Pinpoint the cell where the given text exists, returning its [X, Y] midpoint coordinate. 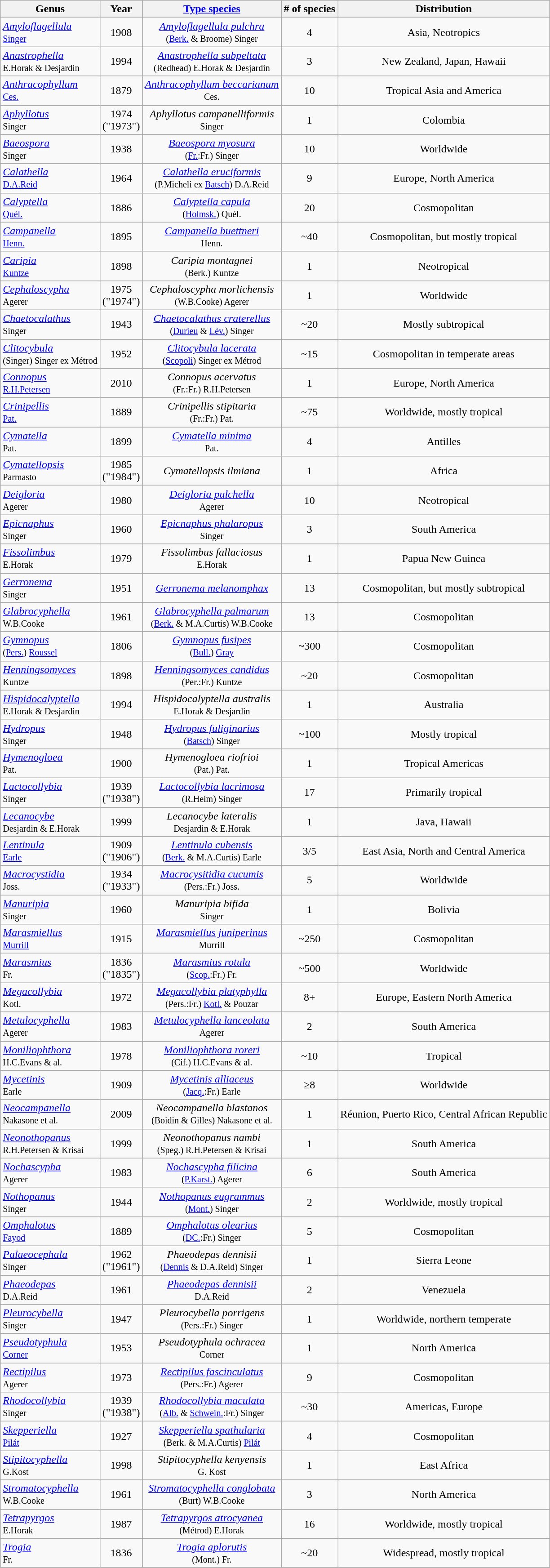
Fissolimbus fallaciosusE.Horak [212, 558]
Glabrocyphella palmarum(Berk. & M.A.Curtis) W.B.Cooke [212, 617]
GerronemaSinger [50, 588]
CaripiaKuntze [50, 266]
Manuripia bifidaSinger [212, 910]
Campanella buettneriHenn. [212, 236]
Cosmopolitan, but mostly subtropical [444, 588]
Europe, Eastern North America [444, 997]
~250 [310, 939]
AphyllotusSinger [50, 120]
Phaeodepas dennisii(Dennis & D.A.Reid) Singer [212, 1261]
AnastrophellaE.Horak & Desjardin [50, 61]
1915 [121, 939]
Metulocyphella lanceolataAgerer [212, 1027]
~100 [310, 734]
LactocollybiaSinger [50, 792]
1972 [121, 997]
NothopanusSinger [50, 1202]
Epicnaphus phalaropusSinger [212, 530]
17 [310, 792]
# of species [310, 9]
1879 [121, 91]
1938 [121, 149]
Aphyllotus campanelliformisSinger [212, 120]
1974("1973") [121, 120]
TrogiaFr. [50, 1553]
RectipilusAgerer [50, 1377]
1836 [121, 1553]
Stromatocyphella conglobata(Burt) W.B.Cooke [212, 1494]
1909("1906") [121, 851]
Clitocybula lacerata(Scopoli) Singer ex Métrod [212, 353]
CampanellaHenn. [50, 236]
Moniliophthora roreri(Cif.) H.C.Evans & al. [212, 1056]
AmyloflagellulaSinger [50, 32]
GlabrocyphellaW.B.Cooke [50, 617]
Asia, Neotropics [444, 32]
1934("1933") [121, 880]
RhodocollybiaSinger [50, 1407]
Stipitocyphella kenyensisG. Kost [212, 1466]
Connopus acervatus(Fr.:Fr.) R.H.Petersen [212, 383]
HydropusSinger [50, 734]
~40 [310, 236]
20 [310, 208]
CephaloscyphaAgerer [50, 295]
1836("1835") [121, 968]
Crinipellis stipitaria(Fr.:Fr.) Pat. [212, 413]
Lactocollybia lacrimosa(R.Heim) Singer [212, 792]
Deigloria pulchellaAgerer [212, 500]
Sierra Leone [444, 1261]
MetulocyphellaAgerer [50, 1027]
~500 [310, 968]
Cephaloscypha morlichensis(W.B.Cooke) Agerer [212, 295]
Pseudotyphula ochraceaCorner [212, 1349]
1806 [121, 646]
NochascyphaAgerer [50, 1172]
Lecanocybe lateralisDesjardin & E.Horak [212, 822]
Africa [444, 471]
NeonothopanusR.H.Petersen & Krisai [50, 1144]
Cosmopolitan in temperate areas [444, 353]
CymatellaPat. [50, 441]
ManuripiaSinger [50, 910]
Henningsomyces candidus(Per.:Fr.) Kuntze [212, 675]
PhaeodepasD.A.Reid [50, 1289]
FissolimbusE.Horak [50, 558]
Hymenogloea riofrioi(Pat.) Pat. [212, 763]
Gerronema melanomphax [212, 588]
Americas, Europe [444, 1407]
1980 [121, 500]
1987 [121, 1524]
1886 [121, 208]
CymatellopsisParmasto [50, 471]
NeocampanellaNakasone et al. [50, 1114]
Marasmius rotula(Scop.:Fr.) Fr. [212, 968]
~300 [310, 646]
TetrapyrgosE.Horak [50, 1524]
~15 [310, 353]
Hispidocalyptella australisE.Horak & Desjardin [212, 705]
Caripia montagnei(Berk.) Kuntze [212, 266]
Calathella eruciformis (P.Micheli ex Batsch) D.A.Reid [212, 178]
Year [121, 9]
HenningsomycesKuntze [50, 675]
1964 [121, 178]
Colombia [444, 120]
HymenogloeaPat. [50, 763]
Baeospora myosura(Fr.:Fr.) Singer [212, 149]
PseudotyphulaCorner [50, 1349]
AnthracophyllumCes. [50, 91]
Bolivia [444, 910]
PalaeocephalaSinger [50, 1261]
Anastrophella subpeltata(Redhead) E.Horak & Desjardin [212, 61]
Tetrapyrgos atrocyanea(Métrod) E.Horak [212, 1524]
CalathellaD.A.Reid [50, 178]
Phaeodepas dennisiiD.A.Reid [212, 1289]
Mostly tropical [444, 734]
MoniliophthoraH.C.Evans & al. [50, 1056]
1927 [121, 1436]
Clitocybula(Singer) Singer ex Métrod [50, 353]
Mycetinis alliaceus(Jacq.:Fr.) Earle [212, 1085]
New Zealand, Japan, Hawaii [444, 61]
Calyptella capula(Holmsk.) Quél. [212, 208]
HispidocalyptellaE.Horak & Desjardin [50, 705]
Gymnopus fusipes(Bull.) Gray [212, 646]
LecanocybeDesjardin & E.Horak [50, 822]
Mostly subtropical [444, 325]
Papua New Guinea [444, 558]
Réunion, Puerto Rico, Central African Republic [444, 1114]
1943 [121, 325]
Tropical Asia and America [444, 91]
1908 [121, 32]
1900 [121, 763]
CalyptellaQuél. [50, 208]
1975("1974") [121, 295]
Lentinula cubensis(Berk. & M.A.Curtis) Earle [212, 851]
~10 [310, 1056]
Worldwide, northern temperate [444, 1319]
Omphalotus olearius(DC.:Fr.) Singer [212, 1231]
Genus [50, 9]
1978 [121, 1056]
Nothopanus eugrammus(Mont.) Singer [212, 1202]
Rectipilus fascinculatus(Pers.:Fr.) Agerer [212, 1377]
1953 [121, 1349]
Trogia aplorutis(Mont.) Fr. [212, 1553]
Skepperiella spathularia(Berk. & M.A.Curtis) Pilát [212, 1436]
1998 [121, 1466]
Primarily tropical [444, 792]
~75 [310, 413]
ConnopusR.H.Petersen [50, 383]
Australia [444, 705]
16 [310, 1524]
1979 [121, 558]
≥8 [310, 1085]
OmphalotusFayod [50, 1231]
East Asia, North and Central America [444, 851]
2009 [121, 1114]
Nochascypha filicina(P.Karst.) Agerer [212, 1172]
StipitocyphellaG.Kost [50, 1466]
1895 [121, 236]
BaeosporaSinger [50, 149]
Widespread, mostly tropical [444, 1553]
CrinipellisPat. [50, 413]
Neonothopanus nambi(Speg.) R.H.Petersen & Krisai [212, 1144]
EpicnaphusSinger [50, 530]
MacrocystidiaJoss. [50, 880]
1973 [121, 1377]
Neocampanella blastanos(Boidin & Gilles) Nakasone et al. [212, 1114]
6 [310, 1172]
StromatocyphellaW.B.Cooke [50, 1494]
1899 [121, 441]
MarasmiusFr. [50, 968]
Macrocysitidia cucumis(Pers.:Fr.) Joss. [212, 880]
Megacollybia platyphylla(Pers.:Fr.) Kotl. & Pouzar [212, 997]
8+ [310, 997]
Distribution [444, 9]
ChaetocalathusSinger [50, 325]
1951 [121, 588]
DeigloriaAgerer [50, 500]
2010 [121, 383]
1947 [121, 1319]
Antilles [444, 441]
1948 [121, 734]
Chaetocalathus craterellus(Durieu & Lév.) Singer [212, 325]
MycetinisEarle [50, 1085]
1909 [121, 1085]
~30 [310, 1407]
East Africa [444, 1466]
1985("1984") [121, 471]
MegacollybiaKotl. [50, 997]
1952 [121, 353]
Tropical Americas [444, 763]
Hydropus fuliginarius(Batsch) Singer [212, 734]
1962("1961") [121, 1261]
Cosmopolitan, but mostly tropical [444, 236]
Tropical [444, 1056]
Java, Hawaii [444, 822]
Gymnopus(Pers.) Roussel [50, 646]
PleurocybellaSinger [50, 1319]
MarasmiellusMurrill [50, 939]
Cymatella minimaPat. [212, 441]
3/5 [310, 851]
Cymatellopsis ilmiana [212, 471]
Anthracophyllum beccarianumCes. [212, 91]
1944 [121, 1202]
Rhodocollybia maculata(Alb. & Schwein.:Fr.) Singer [212, 1407]
Type species [212, 9]
Marasmiellus juniperinusMurrill [212, 939]
Venezuela [444, 1289]
Pleurocybella porrigens(Pers.:Fr.) Singer [212, 1319]
LentinulaEarle [50, 851]
Amyloflagellula pulchra(Berk. & Broome) Singer [212, 32]
SkepperiellaPilát [50, 1436]
